Capture the cell that displays the provided text and extract its (X, Y) central coordinate. 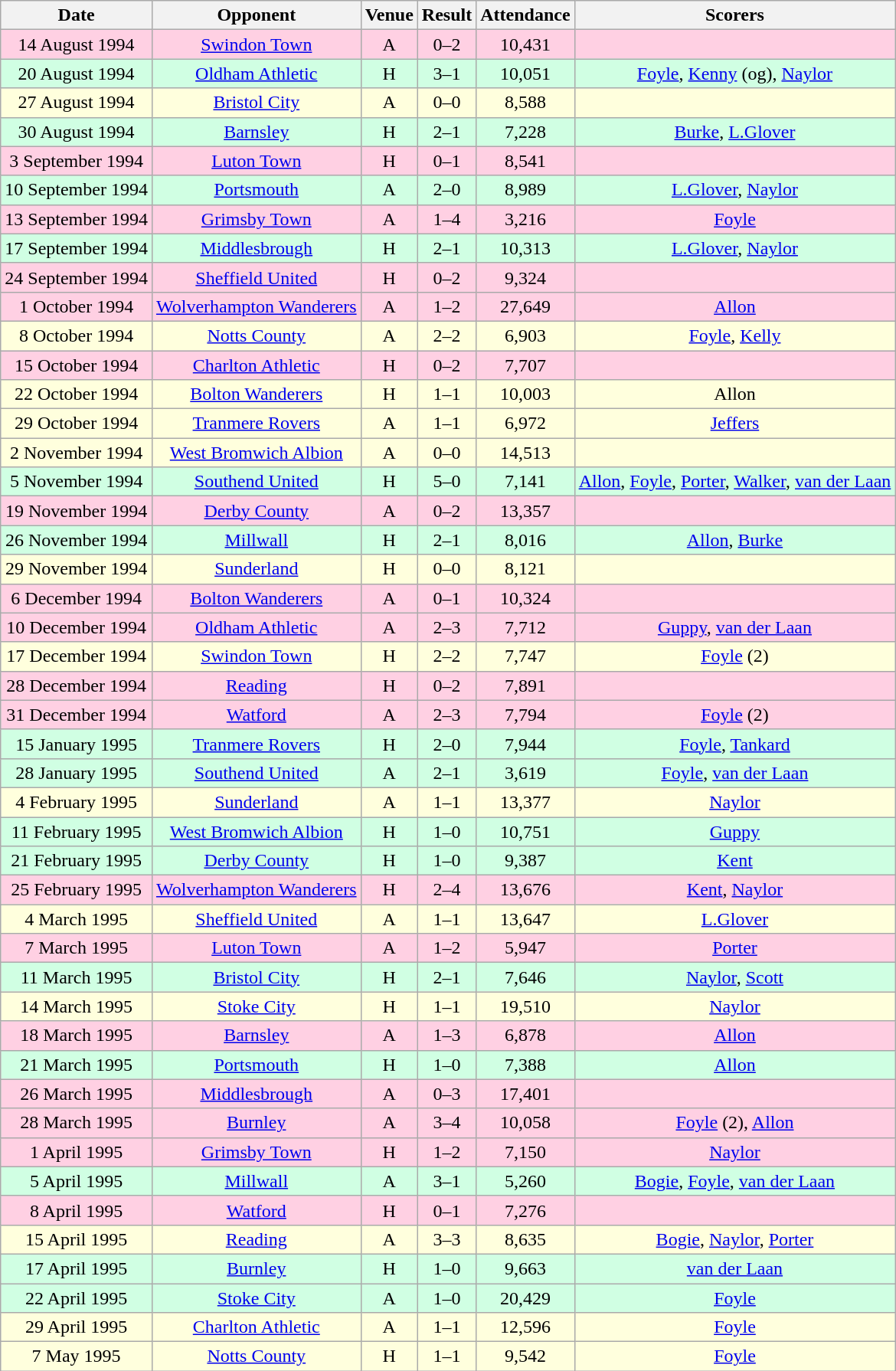
9,542 (525, 1356)
20,429 (525, 1298)
6,903 (525, 335)
21 February 1995 (77, 861)
15 April 1995 (77, 1239)
13,357 (525, 511)
28 January 1995 (77, 773)
21 March 1995 (77, 1065)
7,891 (525, 685)
4 March 1995 (77, 919)
Porter (735, 948)
29 April 1995 (77, 1327)
7,276 (525, 1210)
Opponent (256, 15)
Result (446, 15)
Foyle, van der Laan (735, 773)
Scorers (735, 15)
Allon, Burke (735, 540)
1–3 (446, 1036)
13,676 (525, 890)
12,596 (525, 1327)
27,649 (525, 306)
8,989 (525, 190)
11 February 1995 (77, 831)
29 October 1994 (77, 424)
7,646 (525, 977)
17 December 1994 (77, 656)
9,387 (525, 861)
0–3 (446, 1094)
22 October 1994 (77, 394)
L.Glover (735, 919)
3–3 (446, 1239)
13 September 1994 (77, 219)
17 September 1994 (77, 248)
7,707 (525, 365)
10,751 (525, 831)
17 April 1995 (77, 1268)
7,388 (525, 1065)
2 November 1994 (77, 453)
5 April 1995 (77, 1181)
Foyle, Kelly (735, 335)
10,431 (525, 44)
Foyle, Tankard (735, 744)
Bogie, Foyle, van der Laan (735, 1181)
10 December 1994 (77, 627)
8 October 1994 (77, 335)
30 August 1994 (77, 132)
7,150 (525, 1152)
6 December 1994 (77, 598)
15 January 1995 (77, 744)
Naylor, Scott (735, 977)
10,051 (525, 74)
11 March 1995 (77, 977)
8,121 (525, 569)
8,541 (525, 161)
Attendance (525, 15)
29 November 1994 (77, 569)
1 October 1994 (77, 306)
9,324 (525, 277)
8,588 (525, 103)
2–4 (446, 890)
3,619 (525, 773)
7 March 1995 (77, 948)
8,016 (525, 540)
28 March 1995 (77, 1123)
14 August 1994 (77, 44)
17,401 (525, 1094)
9,663 (525, 1268)
5,260 (525, 1181)
8,635 (525, 1239)
10,313 (525, 248)
Guppy (735, 831)
5,947 (525, 948)
Bogie, Naylor, Porter (735, 1239)
Venue (389, 15)
7,944 (525, 744)
27 August 1994 (77, 103)
7,747 (525, 656)
20 August 1994 (77, 74)
26 November 1994 (77, 540)
10 September 1994 (77, 190)
19 November 1994 (77, 511)
7 May 1995 (77, 1356)
6,972 (525, 424)
8 April 1995 (77, 1210)
22 April 1995 (77, 1298)
13,377 (525, 802)
18 March 1995 (77, 1036)
13,647 (525, 919)
1–4 (446, 219)
31 December 1994 (77, 715)
6,878 (525, 1036)
7,794 (525, 715)
5 November 1994 (77, 482)
7,712 (525, 627)
25 February 1995 (77, 890)
28 December 1994 (77, 685)
Kent (735, 861)
Burke, L.Glover (735, 132)
Date (77, 15)
14 March 1995 (77, 1006)
10,003 (525, 394)
15 October 1994 (77, 365)
Kent, Naylor (735, 890)
1 April 1995 (77, 1152)
10,324 (525, 598)
3–4 (446, 1123)
3 September 1994 (77, 161)
26 March 1995 (77, 1094)
19,510 (525, 1006)
Allon, Foyle, Porter, Walker, van der Laan (735, 482)
3,216 (525, 219)
5–0 (446, 482)
Foyle (2), Allon (735, 1123)
4 February 1995 (77, 802)
10,058 (525, 1123)
Jeffers (735, 424)
Guppy, van der Laan (735, 627)
14,513 (525, 453)
van der Laan (735, 1268)
7,228 (525, 132)
7,141 (525, 482)
Foyle, Kenny (og), Naylor (735, 74)
24 September 1994 (77, 277)
